Search for the cell housing the specified text and yield its (X, Y) center coordinate. 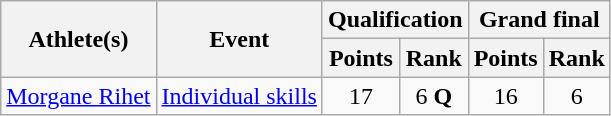
17 (360, 96)
6 Q (434, 96)
6 (576, 96)
Event (239, 39)
Individual skills (239, 96)
Grand final (539, 20)
Qualification (395, 20)
Athlete(s) (78, 39)
16 (506, 96)
Morgane Rihet (78, 96)
